Provide the [X, Y] coordinate of the cell's center where the given text is located.  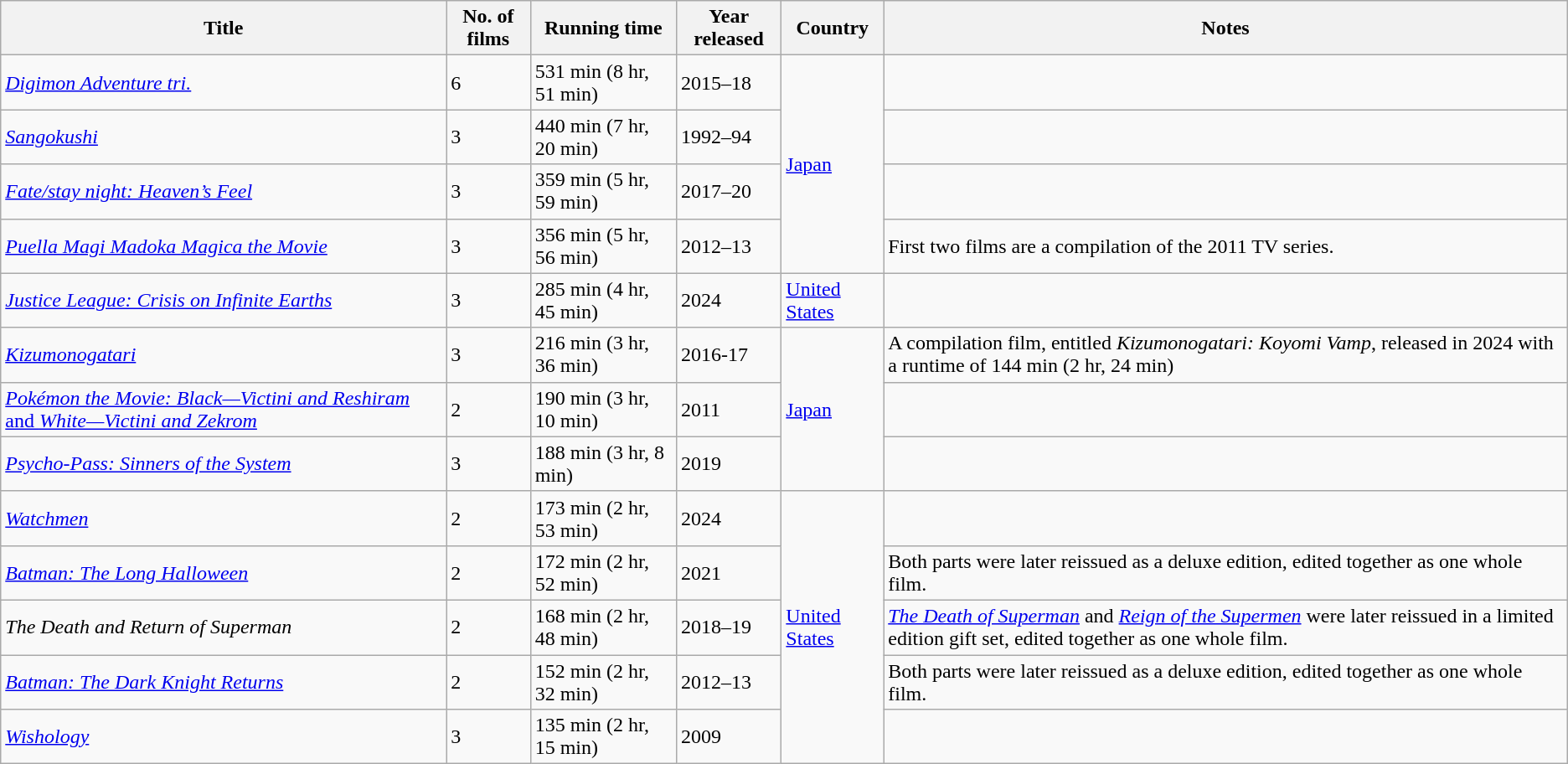
A compilation film, entitled Kizumonogatari: Koyomi Vamp, released in 2024 with a runtime of 144 min (2 hr, 24 min) [1226, 355]
Year released [729, 28]
1992–94 [729, 137]
2011 [729, 409]
6 [488, 82]
216 min (3 hr, 36 min) [603, 355]
The Death and Return of Superman [224, 627]
188 min (3 hr, 8 min) [603, 464]
Psycho-Pass: Sinners of the System [224, 464]
168 min (2 hr, 48 min) [603, 627]
2019 [729, 464]
Watchmen [224, 518]
135 min (2 hr, 15 min) [603, 737]
173 min (2 hr, 53 min) [603, 518]
Wishology [224, 737]
2021 [729, 573]
No. of films [488, 28]
190 min (3 hr, 10 min) [603, 409]
531 min (8 hr, 51 min) [603, 82]
Batman: The Long Halloween [224, 573]
Fate/stay night: Heaven’s Feel [224, 191]
2017–20 [729, 191]
Justice League: Crisis on Infinite Earths [224, 300]
2015–18 [729, 82]
Pokémon the Movie: Black—Victini and Reshiram and White—Victini and Zekrom [224, 409]
Title [224, 28]
Puella Magi Madoka Magica the Movie [224, 246]
Sangokushi [224, 137]
Country [833, 28]
Notes [1226, 28]
440 min (7 hr, 20 min) [603, 137]
Running time [603, 28]
2016-17 [729, 355]
152 min (2 hr, 32 min) [603, 682]
Batman: The Dark Knight Returns [224, 682]
356 min (5 hr, 56 min) [603, 246]
285 min (4 hr, 45 min) [603, 300]
The Death of Superman and Reign of the Supermen were later reissued in a limited edition gift set, edited together as one whole film. [1226, 627]
2009 [729, 737]
359 min (5 hr, 59 min) [603, 191]
Digimon Adventure tri. [224, 82]
172 min (2 hr, 52 min) [603, 573]
First two films are a compilation of the 2011 TV series. [1226, 246]
2018–19 [729, 627]
Kizumonogatari [224, 355]
